For the text-containing cell, return its midpoint in [X, Y] coordinate format. 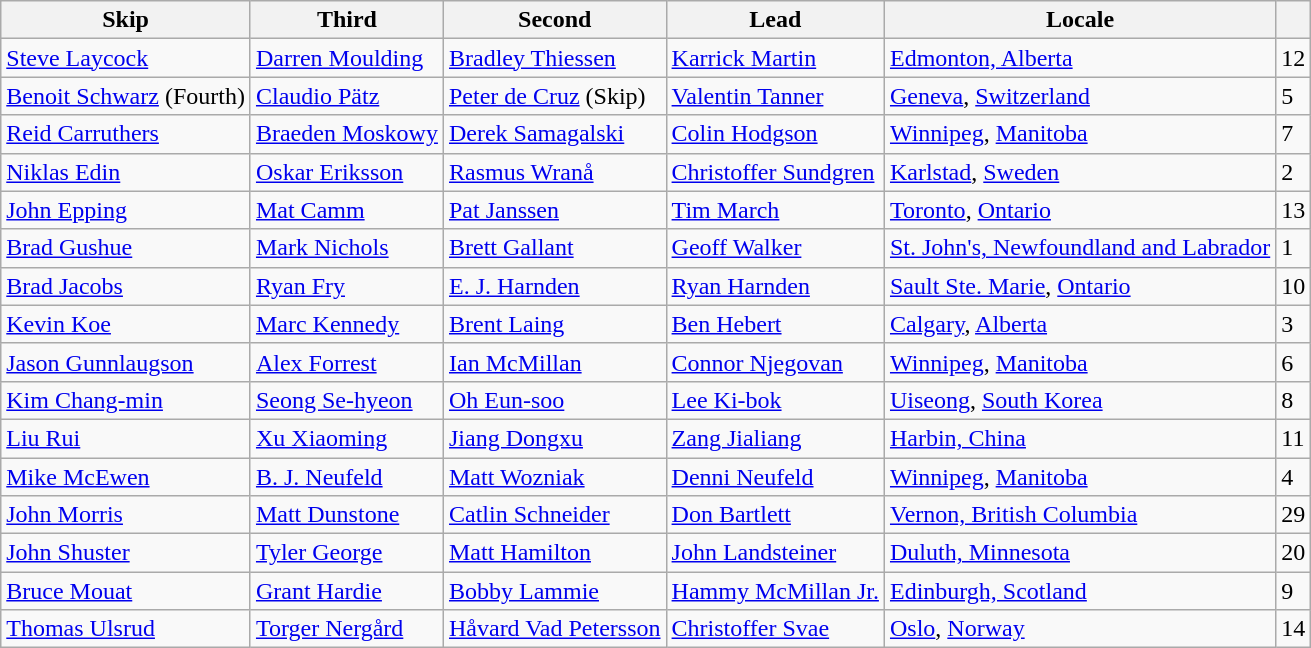
Brett Gallant [554, 248]
Edmonton, Alberta [1080, 58]
Liu Rui [126, 438]
13 [1294, 210]
Reid Carruthers [126, 134]
Geneva, Switzerland [1080, 96]
Peter de Cruz (Skip) [554, 96]
20 [1294, 553]
Marc Kennedy [346, 324]
11 [1294, 438]
29 [1294, 515]
Jason Gunnlaugson [126, 362]
Brent Laing [554, 324]
12 [1294, 58]
Colin Hodgson [775, 134]
Christoffer Svae [775, 629]
Bruce Mouat [126, 591]
Brad Gushue [126, 248]
Ryan Harnden [775, 286]
14 [1294, 629]
Oskar Eriksson [346, 172]
Torger Nergård [346, 629]
Zang Jialiang [775, 438]
Darren Moulding [346, 58]
John Morris [126, 515]
Matt Wozniak [554, 477]
St. John's, Newfoundland and Labrador [1080, 248]
Second [554, 20]
Calgary, Alberta [1080, 324]
Matt Dunstone [346, 515]
1 [1294, 248]
Seong Se-hyeon [346, 400]
John Landsteiner [775, 553]
John Shuster [126, 553]
Karrick Martin [775, 58]
Lee Ki-bok [775, 400]
John Epping [126, 210]
Bobby Lammie [554, 591]
9 [1294, 591]
Alex Forrest [346, 362]
5 [1294, 96]
Xu Xiaoming [346, 438]
Steve Laycock [126, 58]
Don Bartlett [775, 515]
Christoffer Sundgren [775, 172]
Matt Hamilton [554, 553]
8 [1294, 400]
Duluth, Minnesota [1080, 553]
Skip [126, 20]
Edinburgh, Scotland [1080, 591]
Kim Chang-min [126, 400]
Valentin Tanner [775, 96]
Ian McMillan [554, 362]
Thomas Ulsrud [126, 629]
Tim March [775, 210]
6 [1294, 362]
3 [1294, 324]
Ryan Fry [346, 286]
Lead [775, 20]
Uiseong, South Korea [1080, 400]
Brad Jacobs [126, 286]
Third [346, 20]
Niklas Edin [126, 172]
Vernon, British Columbia [1080, 515]
E. J. Harnden [554, 286]
B. J. Neufeld [346, 477]
Karlstad, Sweden [1080, 172]
Ben Hebert [775, 324]
Denni Neufeld [775, 477]
Locale [1080, 20]
Harbin, China [1080, 438]
7 [1294, 134]
Benoit Schwarz (Fourth) [126, 96]
4 [1294, 477]
Mark Nichols [346, 248]
Mike McEwen [126, 477]
Geoff Walker [775, 248]
Jiang Dongxu [554, 438]
Braeden Moskowy [346, 134]
Catlin Schneider [554, 515]
2 [1294, 172]
Tyler George [346, 553]
Toronto, Ontario [1080, 210]
Sault Ste. Marie, Ontario [1080, 286]
Bradley Thiessen [554, 58]
Claudio Pätz [346, 96]
Kevin Koe [126, 324]
Hammy McMillan Jr. [775, 591]
Håvard Vad Petersson [554, 629]
Mat Camm [346, 210]
Derek Samagalski [554, 134]
Oh Eun-soo [554, 400]
Connor Njegovan [775, 362]
Oslo, Norway [1080, 629]
10 [1294, 286]
Rasmus Wranå [554, 172]
Pat Janssen [554, 210]
Grant Hardie [346, 591]
